Scan for the cell matching the given text and deliver its [x, y] coordinate at center. 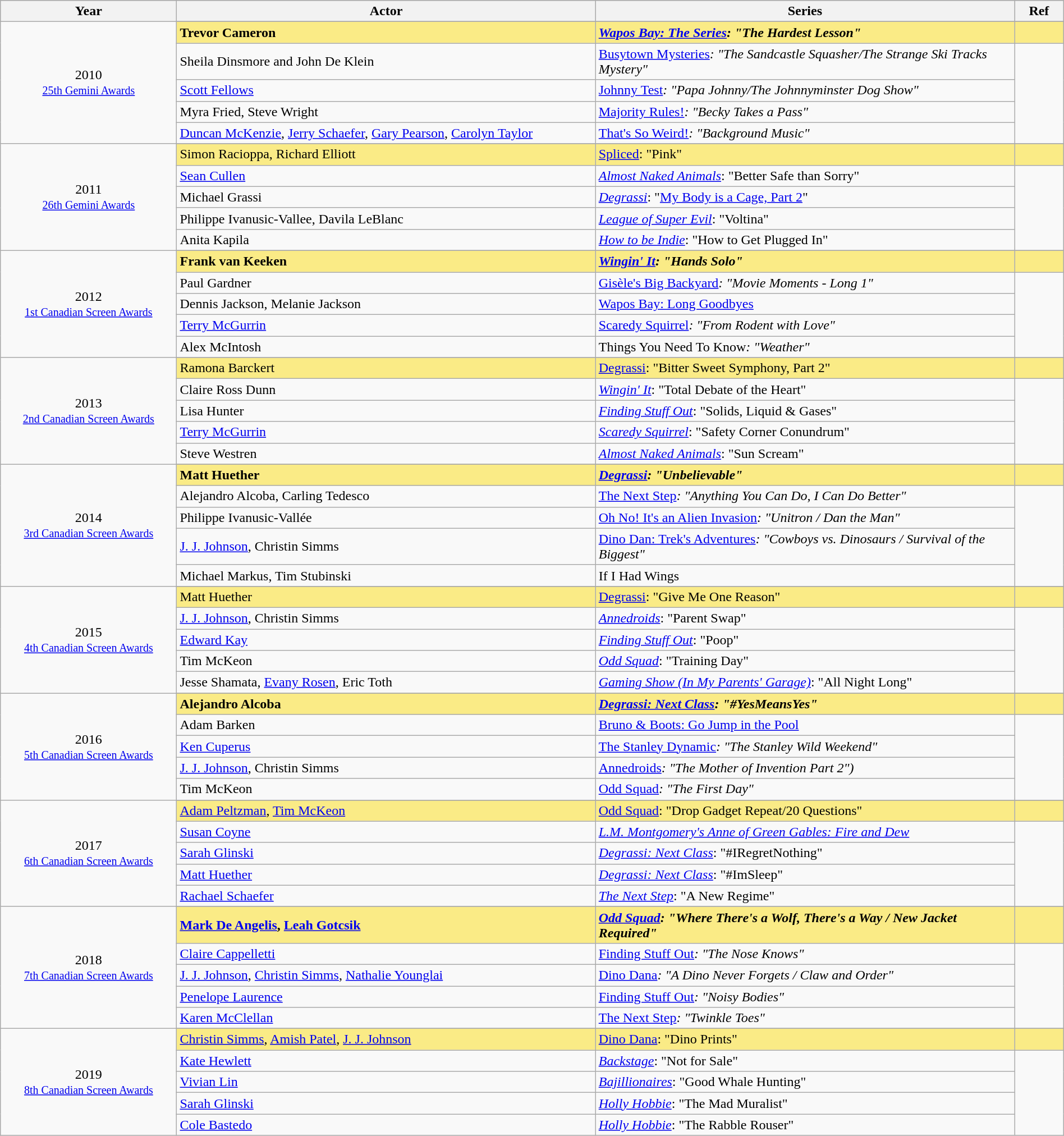
Oh No! It's an Alien Invasion: "Unitron / Dan the Man" [805, 517]
2019 8th Canadian Screen Awards [89, 1082]
Finding Stuff Out: "Noisy Bodies" [805, 996]
Alex McIntosh [386, 347]
Jesse Shamata, Evany Rosen, Eric Toth [386, 682]
Claire Ross Dunn [386, 390]
Almost Naked Animals: "Better Safe than Sorry" [805, 176]
Myra Fried, Steve Wright [386, 112]
Johnny Test: "Papa Johnny/The Johnnyminster Dog Show" [805, 90]
Susan Coyne [386, 832]
2017 6th Canadian Screen Awards [89, 853]
2015 4th Canadian Screen Awards [89, 639]
Finding Stuff Out: "Solids, Liquid & Gases" [805, 411]
Gisèle's Big Backyard: "Movie Moments - Long 1" [805, 282]
The Next Step: "Anything You Can Do, I Can Do Better" [805, 496]
Dino Dana: "A Dino Never Forgets / Claw and Order" [805, 975]
Adam Peltzman, Tim McKeon [386, 810]
If I Had Wings [805, 575]
Wingin' It: "Total Debate of the Heart" [805, 390]
Spliced: "Pink" [805, 154]
Odd Squad: "Drop Gadget Repeat/20 Questions" [805, 810]
J. J. Johnson, Christin Simms, Nathalie Younglai [386, 975]
Kate Hewlett [386, 1061]
Alejandro Alcoba, Carling Tedesco [386, 496]
Alejandro Alcoba [386, 704]
Adam Barken [386, 725]
Holly Hobbie: "The Rabble Rouser" [805, 1125]
2010 25th Gemini Awards [89, 83]
Scaredy Squirrel: "Safety Corner Conundrum" [805, 432]
Odd Squad: "Training Day" [805, 661]
Anita Kapila [386, 240]
The Stanley Dynamic: "The Stanley Wild Weekend" [805, 746]
Scott Fellows [386, 90]
Claire Cappelletti [386, 954]
Trevor Cameron [386, 33]
Wapos Bay: Long Goodbyes [805, 304]
2013 2nd Canadian Screen Awards [89, 411]
Dino Dan: Trek's Adventures: "Cowboys vs. Dinosaurs / Survival of the Biggest" [805, 547]
Sean Cullen [386, 176]
Paul Gardner [386, 282]
Degrassi: "Bitter Sweet Symphony, Part 2" [805, 368]
2016 5th Canadian Screen Awards [89, 746]
Almost Naked Animals: "Sun Scream" [805, 454]
Ref [1039, 11]
Dennis Jackson, Melanie Jackson [386, 304]
Degrassi: "Give Me One Reason" [805, 597]
2011 26th Gemini Awards [89, 197]
Bajillionaires: "Good Whale Hunting" [805, 1082]
2014 3rd Canadian Screen Awards [89, 525]
The Next Step: "A New Regime" [805, 896]
Michael Markus, Tim Stubinski [386, 575]
That's So Weird!: "Background Music" [805, 133]
Things You Need To Know: "Weather" [805, 347]
Cole Bastedo [386, 1125]
Lisa Hunter [386, 411]
Year [89, 11]
Karen McClellan [386, 1018]
Frank van Keeken [386, 261]
Finding Stuff Out: "Poop" [805, 639]
Series [805, 11]
Rachael Schaefer [386, 896]
Michael Grassi [386, 197]
Wingin' It: "Hands Solo" [805, 261]
Sheila Dinsmore and John De Klein [386, 62]
L.M. Montgomery's Anne of Green Gables: Fire and Dew [805, 832]
League of Super Evil: "Voltina" [805, 218]
Penelope Laurence [386, 996]
Ramona Barckert [386, 368]
Degrassi: Next Class: "#IRegretNothing" [805, 853]
2012 1st Canadian Screen Awards [89, 304]
Odd Squad: "Where There's a Wolf, There's a Way / New Jacket Required" [805, 925]
Degrassi: Next Class: "#ImSleep" [805, 874]
Holly Hobbie: "The Mad Muralist" [805, 1103]
The Next Step: "Twinkle Toes" [805, 1018]
Degrassi: Next Class: "#YesMeansYes" [805, 704]
Annedroids: "The Mother of Invention Part 2") [805, 768]
Busytown Mysteries: "The Sandcastle Squasher/The Strange Ski Tracks Mystery" [805, 62]
Mark De Angelis, Leah Gotcsik [386, 925]
Philippe Ivanusic-Vallée [386, 517]
Vivian Lin [386, 1082]
Duncan McKenzie, Jerry Schaefer, Gary Pearson, Carolyn Taylor [386, 133]
Degrassi: "Unbelievable" [805, 475]
Philippe Ivanusic-Vallee, Davila LeBlanc [386, 218]
Majority Rules!: "Becky Takes a Pass" [805, 112]
Bruno & Boots: Go Jump in the Pool [805, 725]
Dino Dana: "Dino Prints" [805, 1039]
Steve Westren [386, 454]
Actor [386, 11]
How to be Indie: "How to Get Plugged In" [805, 240]
Finding Stuff Out: "The Nose Knows" [805, 954]
Odd Squad: "The First Day" [805, 789]
Edward Kay [386, 639]
Simon Racioppa, Richard Elliott [386, 154]
Wapos Bay: The Series: "The Hardest Lesson" [805, 33]
Gaming Show (In My Parents' Garage): "All Night Long" [805, 682]
Backstage: "Not for Sale" [805, 1061]
Christin Simms, Amish Patel, J. J. Johnson [386, 1039]
Ken Cuperus [386, 746]
Scaredy Squirrel: "From Rodent with Love" [805, 326]
Annedroids: "Parent Swap" [805, 618]
Degrassi: "My Body is a Cage, Part 2" [805, 197]
2018 7th Canadian Screen Awards [89, 968]
